Capture the cell that displays the provided text and extract its (x, y) central coordinate. 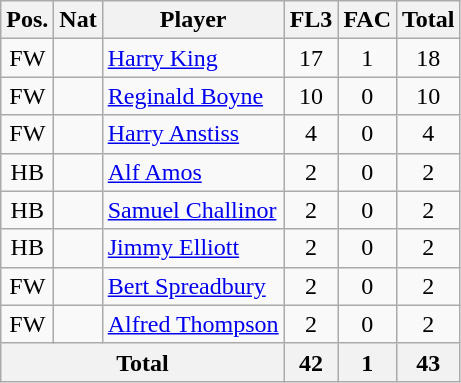
43 (429, 362)
Player (193, 20)
42 (311, 362)
Reginald Boyne (193, 96)
Alfred Thompson (193, 324)
FAC (368, 20)
Pos. (28, 20)
FL3 (311, 20)
Harry Anstiss (193, 134)
Nat (78, 20)
Bert Spreadbury (193, 286)
17 (311, 58)
Alf Amos (193, 172)
Samuel Challinor (193, 210)
Harry King (193, 58)
18 (429, 58)
Jimmy Elliott (193, 248)
